Capture the cell that displays the provided text and extract its [x, y] central coordinate. 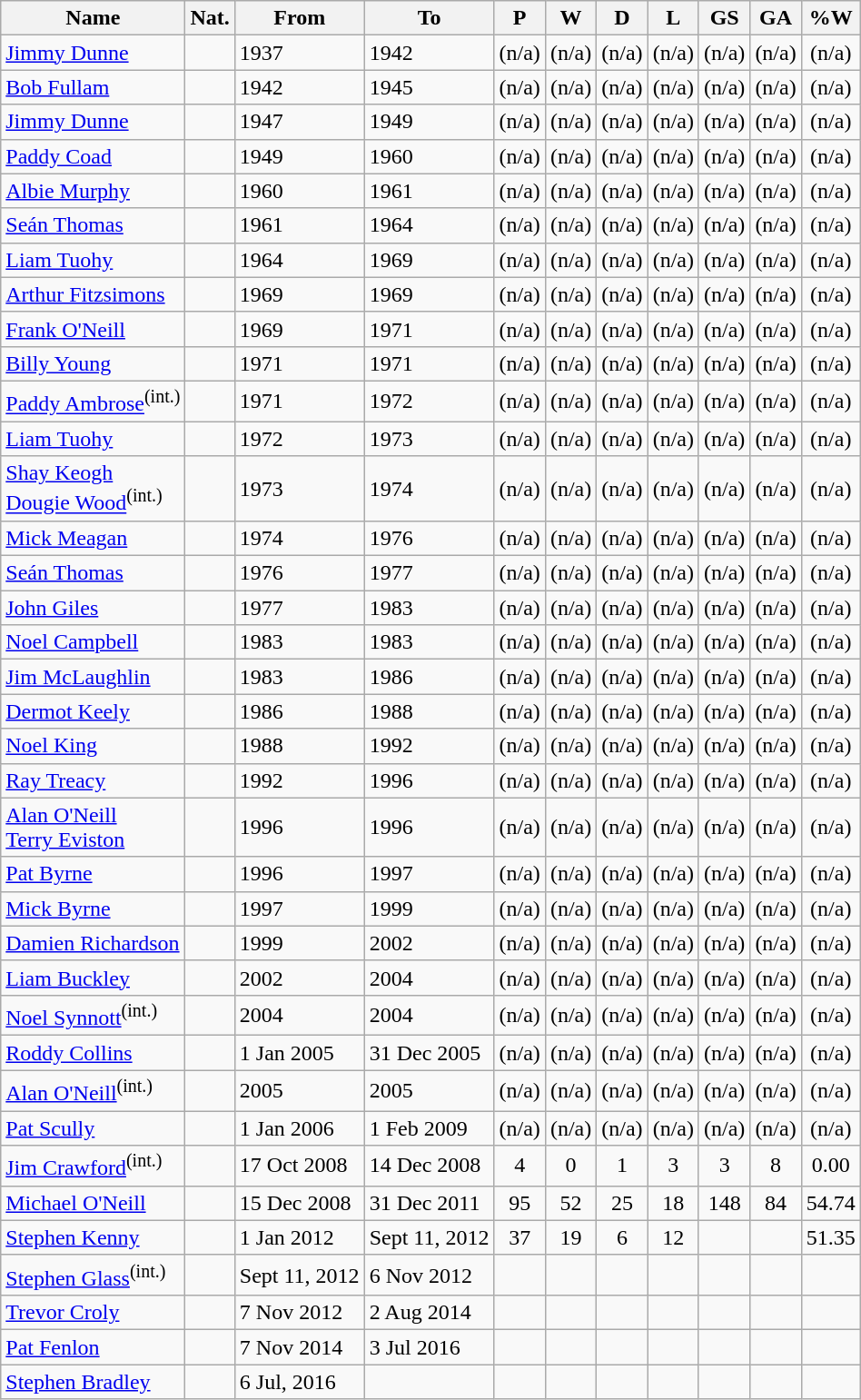
6 [622, 1237]
Trevor Croly [93, 1313]
Alan O'NeillTerry Eviston [93, 827]
GA [776, 18]
1 Jan 2005 [300, 1053]
Pat Byrne [93, 874]
84 [776, 1203]
Ray Treacy [93, 780]
Noel King [93, 746]
Name [93, 18]
54.74 [830, 1203]
Pat Fenlon [93, 1347]
51.35 [830, 1237]
Paddy Ambrose(int.) [93, 402]
Jim Crawford(int.) [93, 1167]
14 Dec 2008 [429, 1167]
Billy Young [93, 363]
3 Jul 2016 [429, 1347]
To [429, 18]
4 [520, 1167]
148 [724, 1203]
19 [570, 1237]
D [622, 18]
2 Aug 2014 [429, 1313]
6 Nov 2012 [429, 1276]
L [673, 18]
Mick Byrne [93, 909]
95 [520, 1203]
Albie Murphy [93, 191]
Stephen Glass(int.) [93, 1276]
Mick Meagan [93, 539]
Stephen Kenny [93, 1237]
Arthur Fitzsimons [93, 294]
1 [622, 1167]
1 Jan 2006 [300, 1128]
Shay KeoghDougie Wood(int.) [93, 489]
Paddy Coad [93, 156]
Alan O'Neill(int.) [93, 1090]
8 [776, 1167]
From [300, 18]
John Giles [93, 608]
1947 [300, 122]
Noel Campbell [93, 642]
Liam Buckley [93, 978]
7 Nov 2014 [300, 1347]
12 [673, 1237]
Damien Richardson [93, 943]
Dermot Keely [93, 711]
52 [570, 1203]
Stephen Bradley [93, 1382]
1 Jan 2012 [300, 1237]
Nat. [210, 18]
17 Oct 2008 [300, 1167]
15 Dec 2008 [300, 1203]
Pat Scully [93, 1128]
18 [673, 1203]
%W [830, 18]
W [570, 18]
7 Nov 2012 [300, 1313]
37 [520, 1237]
Michael O'Neill [93, 1203]
6 Jul, 2016 [300, 1382]
Frank O'Neill [93, 329]
GS [724, 18]
0.00 [830, 1167]
31 Dec 2005 [429, 1053]
0 [570, 1167]
Noel Synnott(int.) [93, 1016]
Roddy Collins [93, 1053]
1 Feb 2009 [429, 1128]
1937 [300, 53]
25 [622, 1203]
P [520, 18]
Jim McLaughlin [93, 677]
Bob Fullam [93, 87]
1945 [429, 87]
31 Dec 2011 [429, 1203]
